Pinpoint the cell where the given text exists, returning its [X, Y] midpoint coordinate. 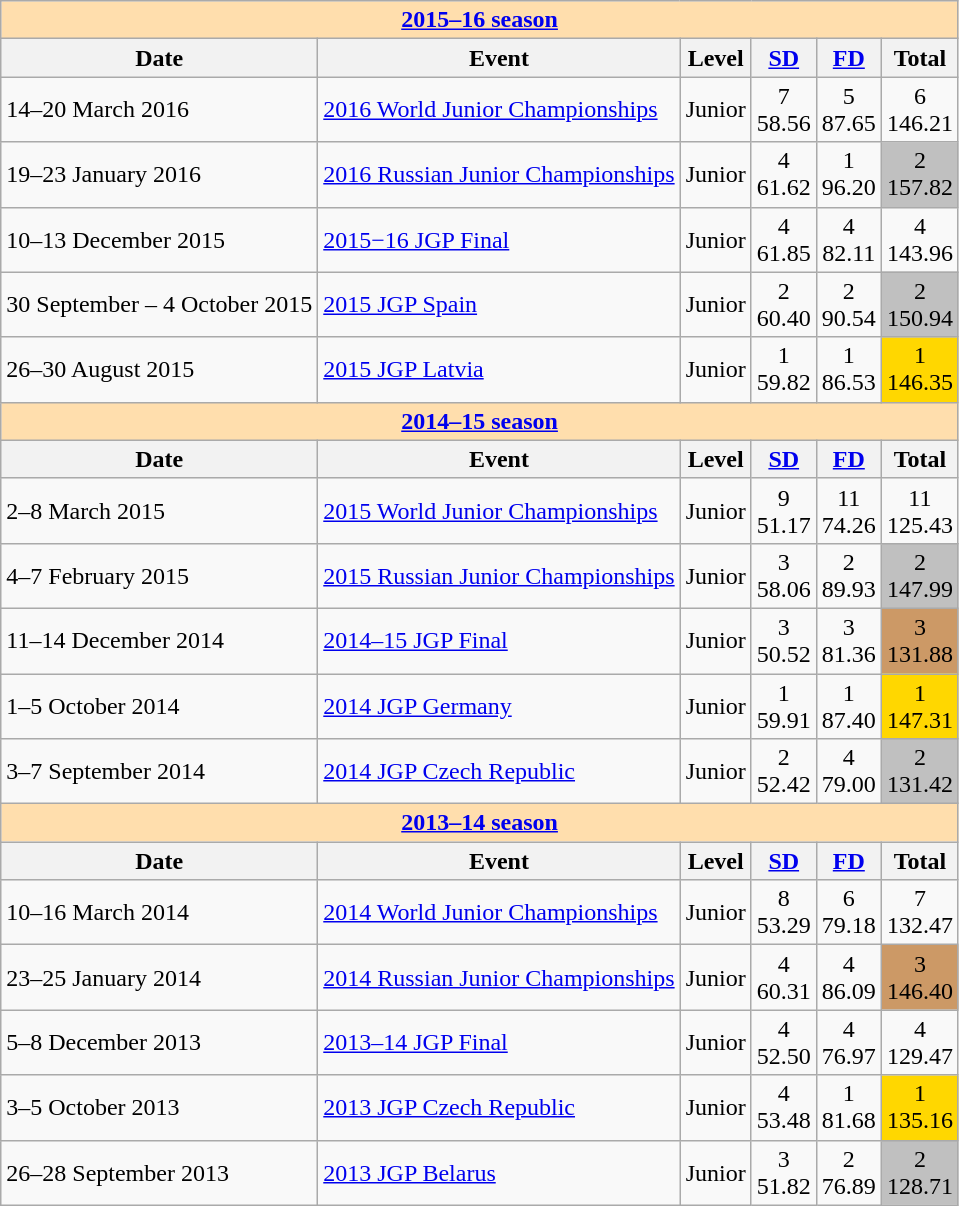
2015 Russian Junior Championships [499, 576]
2 76.89 [848, 1172]
1 59.91 [784, 706]
11 74.26 [848, 510]
14–20 March 2016 [160, 110]
4 61.85 [784, 240]
2013 JGP Belarus [499, 1172]
7 132.47 [920, 912]
2015 JGP Spain [499, 304]
2014 JGP Germany [499, 706]
3–5 October 2013 [160, 1108]
1 96.20 [848, 174]
2013 JGP Czech Republic [499, 1108]
2015–16 season [480, 20]
9 51.17 [784, 510]
3 131.88 [920, 640]
4 61.62 [784, 174]
11 125.43 [920, 510]
23–25 January 2014 [160, 978]
4 143.96 [920, 240]
2014–15 season [480, 421]
3 51.82 [784, 1172]
26–28 September 2013 [160, 1172]
2014–15 JGP Final [499, 640]
2 52.42 [784, 772]
1 135.16 [920, 1108]
4 53.48 [784, 1108]
2 128.71 [920, 1172]
3–7 September 2014 [160, 772]
2015 World Junior Championships [499, 510]
2016 Russian Junior Championships [499, 174]
2–8 March 2015 [160, 510]
5 87.65 [848, 110]
2015 JGP Latvia [499, 370]
4 52.50 [784, 1042]
2 90.54 [848, 304]
4 82.11 [848, 240]
10–16 March 2014 [160, 912]
4 86.09 [848, 978]
3 146.40 [920, 978]
2 89.93 [848, 576]
2013–14 season [480, 823]
2013–14 JGP Final [499, 1042]
1 59.82 [784, 370]
3 50.52 [784, 640]
2 131.42 [920, 772]
4 60.31 [784, 978]
2 147.99 [920, 576]
4–7 February 2015 [160, 576]
6 146.21 [920, 110]
5–8 December 2013 [160, 1042]
11–14 December 2014 [160, 640]
1 86.53 [848, 370]
2014 World Junior Championships [499, 912]
2015−16 JGP Final [499, 240]
2 157.82 [920, 174]
4 76.97 [848, 1042]
4 79.00 [848, 772]
10–13 December 2015 [160, 240]
19–23 January 2016 [160, 174]
6 79.18 [848, 912]
8 53.29 [784, 912]
1 81.68 [848, 1108]
1 147.31 [920, 706]
30 September – 4 October 2015 [160, 304]
1 146.35 [920, 370]
4 129.47 [920, 1042]
1–5 October 2014 [160, 706]
2016 World Junior Championships [499, 110]
26–30 August 2015 [160, 370]
1 87.40 [848, 706]
3 58.06 [784, 576]
2 60.40 [784, 304]
2014 JGP Czech Republic [499, 772]
3 81.36 [848, 640]
2014 Russian Junior Championships [499, 978]
2 150.94 [920, 304]
7 58.56 [784, 110]
